Find where the given text appears and provide that cell's center as [X, Y] coordinate. 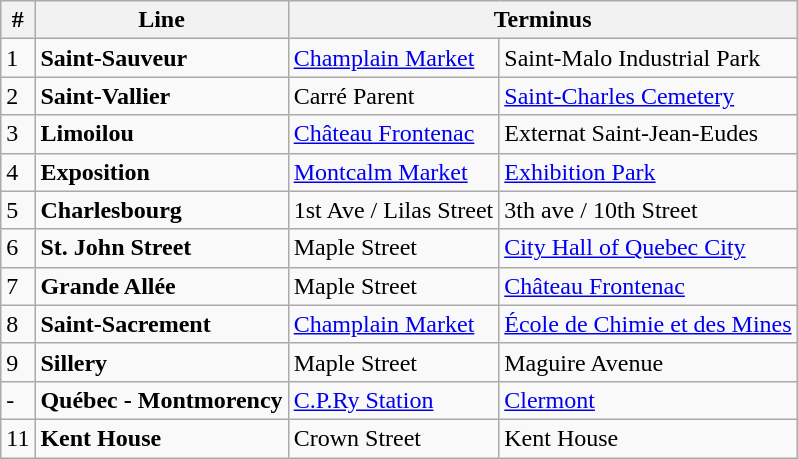
City Hall of Quebec City [648, 248]
Terminus [542, 20]
Exhibition Park [648, 172]
Montcalm Market [394, 172]
7 [18, 286]
3 [18, 134]
Exposition [162, 172]
6 [18, 248]
Clermont [648, 400]
St. John Street [162, 248]
Saint-Vallier [162, 96]
C.P.Ry Station [394, 400]
Saint-Sacrement [162, 324]
Saint-Sauveur [162, 58]
11 [18, 438]
Saint-Malo Industrial Park [648, 58]
Grande Allée [162, 286]
1 [18, 58]
Québec - Montmorency [162, 400]
Carré Parent [394, 96]
3th ave / 10th Street [648, 210]
9 [18, 362]
Charlesbourg [162, 210]
Limoilou [162, 134]
# [18, 20]
- [18, 400]
Externat Saint-Jean-Eudes [648, 134]
Saint-Charles Cemetery [648, 96]
Crown Street [394, 438]
4 [18, 172]
5 [18, 210]
École de Chimie et des Mines [648, 324]
2 [18, 96]
Line [162, 20]
Maguire Avenue [648, 362]
8 [18, 324]
1st Ave / Lilas Street [394, 210]
Sillery [162, 362]
